Provide the [x, y] coordinate of the cell's center where the given text is located.  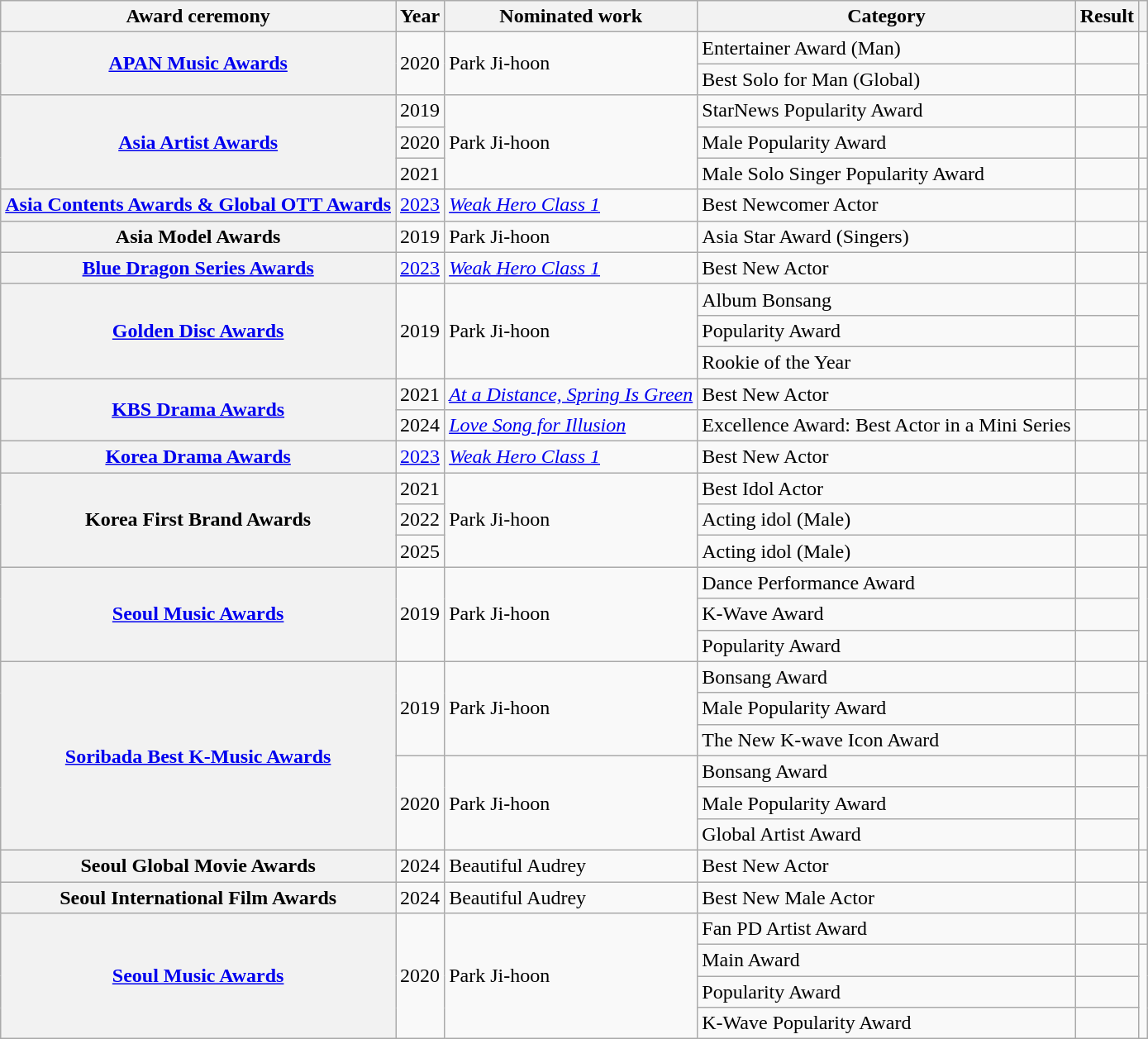
Year [420, 17]
Dance Performance Award [886, 583]
2022 [420, 520]
Nominated work [571, 17]
Best Newcomer Actor [886, 205]
Best Idol Actor [886, 489]
Award ceremony [198, 17]
The New K-wave Icon Award [886, 740]
Excellence Award: Best Actor in a Mini Series [886, 426]
K-Wave Popularity Award [886, 1023]
Asia Contents Awards & Global OTT Awards [198, 205]
Soribada Best K-Music Awards [198, 755]
Seoul Global Movie Awards [198, 865]
Main Award [886, 960]
Best Solo for Man (Global) [886, 79]
Seoul International Film Awards [198, 897]
Male Solo Singer Popularity Award [886, 174]
Best New Male Actor [886, 897]
Korea First Brand Awards [198, 520]
Asia Artist Awards [198, 142]
Album Bonsang [886, 299]
Asia Star Award (Singers) [886, 236]
StarNews Popularity Award [886, 111]
Blue Dragon Series Awards [198, 268]
Golden Disc Awards [198, 331]
APAN Music Awards [198, 64]
Love Song for Illusion [571, 426]
At a Distance, Spring Is Green [571, 394]
Korea Drama Awards [198, 457]
Entertainer Award (Man) [886, 48]
Global Artist Award [886, 834]
2025 [420, 551]
K-Wave Award [886, 614]
Category [886, 17]
Result [1107, 17]
Rookie of the Year [886, 362]
Asia Model Awards [198, 236]
Fan PD Artist Award [886, 929]
KBS Drama Awards [198, 410]
